For the text-containing cell, return its midpoint in [x, y] coordinate format. 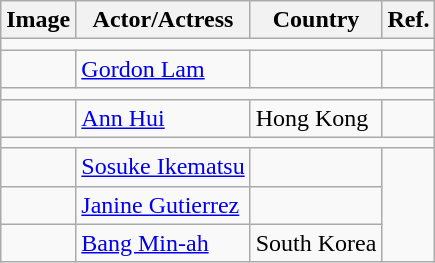
Actor/Actress [163, 20]
South Korea [316, 243]
Bang Min-ah [163, 243]
Ref. [408, 20]
Hong Kong [316, 118]
Janine Gutierrez [163, 205]
Ann Hui [163, 118]
Country [316, 20]
Sosuke Ikematsu [163, 167]
Gordon Lam [163, 69]
Image [38, 20]
